Determine the [X, Y] coordinate at the center of the cell enclosing the given text.  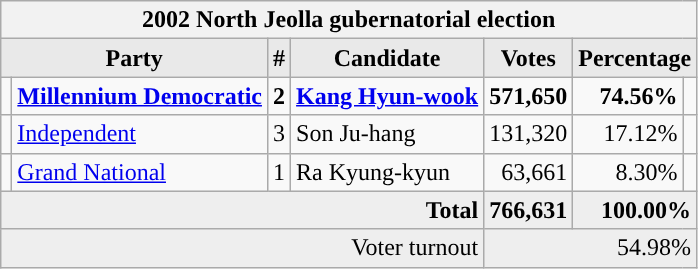
Party [134, 58]
Millennium Democratic [140, 96]
Ra Kyung-kyun [388, 172]
2 [278, 96]
Total [242, 210]
2002 North Jeolla gubernatorial election [349, 20]
1 [278, 172]
100.00% [635, 210]
63,661 [528, 172]
17.12% [628, 134]
Grand National [140, 172]
Son Ju-hang [388, 134]
Votes [528, 58]
131,320 [528, 134]
Percentage [635, 58]
3 [278, 134]
74.56% [628, 96]
Independent [140, 134]
8.30% [628, 172]
766,631 [528, 210]
Voter turnout [242, 248]
571,650 [528, 96]
Candidate [388, 58]
Kang Hyun-wook [388, 96]
# [278, 58]
54.98% [590, 248]
